For the text-containing cell, return its midpoint in [x, y] coordinate format. 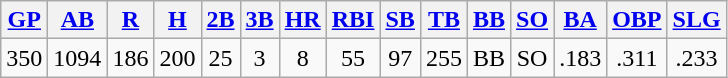
200 [178, 58]
2B [220, 20]
SB [400, 20]
OBP [637, 20]
H [178, 20]
25 [220, 58]
.183 [580, 58]
HR [302, 20]
R [130, 20]
3 [260, 58]
GP [24, 20]
186 [130, 58]
3B [260, 20]
TB [444, 20]
AB [78, 20]
255 [444, 58]
97 [400, 58]
SLG [696, 20]
RBI [353, 20]
.233 [696, 58]
BA [580, 20]
1094 [78, 58]
350 [24, 58]
.311 [637, 58]
8 [302, 58]
55 [353, 58]
